Find where the given text appears and provide that cell's center as [X, Y] coordinate. 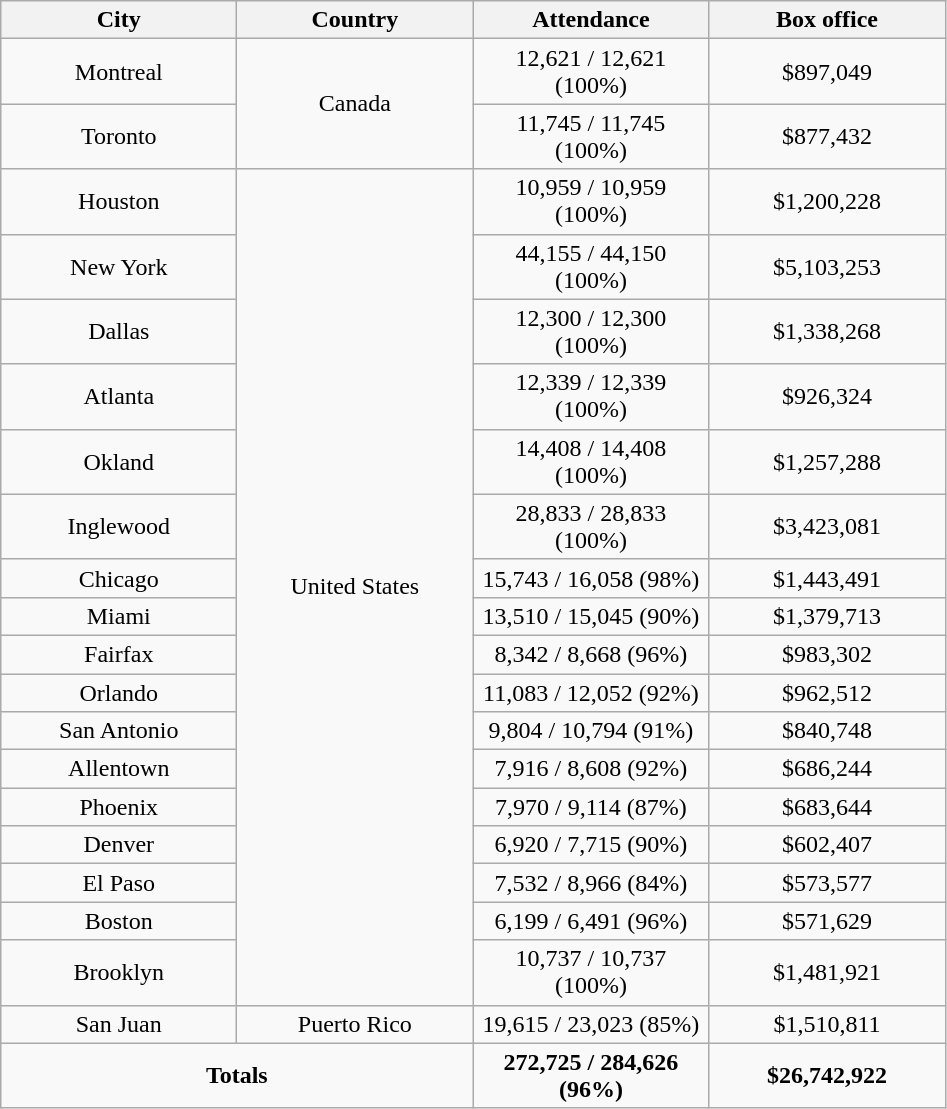
$1,510,811 [827, 1024]
11,745 / 11,745 (100%) [591, 136]
Okland [119, 462]
$1,443,491 [827, 578]
$983,302 [827, 654]
$1,338,268 [827, 332]
Allentown [119, 769]
United States [355, 587]
10,959 / 10,959 (100%) [591, 202]
Orlando [119, 693]
12,339 / 12,339 (100%) [591, 396]
44,155 / 44,150 (100%) [591, 266]
Houston [119, 202]
San Juan [119, 1024]
15,743 / 16,058 (98%) [591, 578]
$686,244 [827, 769]
$877,432 [827, 136]
$1,481,921 [827, 972]
New York [119, 266]
Chicago [119, 578]
Inglewood [119, 526]
14,408 / 14,408 (100%) [591, 462]
$5,103,253 [827, 266]
Fairfax [119, 654]
$571,629 [827, 921]
Puerto Rico [355, 1024]
6,199 / 6,491 (96%) [591, 921]
10,737 / 10,737 (100%) [591, 972]
272,725 / 284,626 (96%) [591, 1076]
Montreal [119, 72]
Miami [119, 616]
8,342 / 8,668 (96%) [591, 654]
$897,049 [827, 72]
$840,748 [827, 731]
12,621 / 12,621 (100%) [591, 72]
Atlanta [119, 396]
City [119, 20]
Totals [237, 1076]
$573,577 [827, 883]
Attendance [591, 20]
Denver [119, 845]
San Antonio [119, 731]
$1,257,288 [827, 462]
Country [355, 20]
11,083 / 12,052 (92%) [591, 693]
9,804 / 10,794 (91%) [591, 731]
7,532 / 8,966 (84%) [591, 883]
13,510 / 15,045 (90%) [591, 616]
$962,512 [827, 693]
19,615 / 23,023 (85%) [591, 1024]
$602,407 [827, 845]
Dallas [119, 332]
$926,324 [827, 396]
Boston [119, 921]
Canada [355, 104]
$1,379,713 [827, 616]
12,300 / 12,300 (100%) [591, 332]
7,970 / 9,114 (87%) [591, 807]
$1,200,228 [827, 202]
Brooklyn [119, 972]
6,920 / 7,715 (90%) [591, 845]
Box office [827, 20]
El Paso [119, 883]
$26,742,922 [827, 1076]
28,833 / 28,833 (100%) [591, 526]
Phoenix [119, 807]
$683,644 [827, 807]
7,916 / 8,608 (92%) [591, 769]
$3,423,081 [827, 526]
Toronto [119, 136]
